Return the (x, y) coordinate for the center point of the cell that contains the specified text.  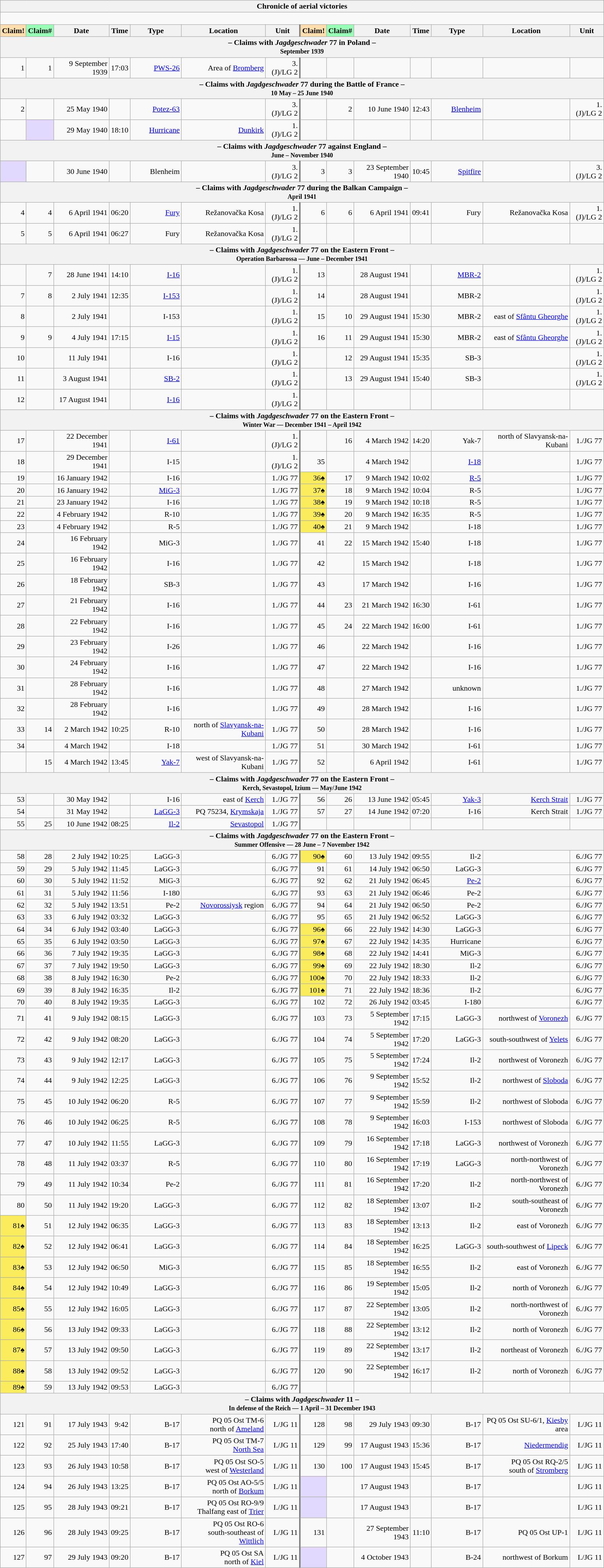
PQ 05 Ost TM-6 north of Ameland (224, 1425)
84♠ (13, 1288)
40♠ (313, 527)
09:25 (120, 1532)
18:30 (421, 966)
15:45 (421, 1466)
97 (40, 1557)
09:53 (120, 1387)
08:15 (120, 1018)
25 May 1940 (82, 109)
09:55 (421, 857)
17:19 (421, 1163)
17:03 (120, 68)
117 (313, 1309)
06:35 (120, 1226)
40 (40, 1002)
13:25 (120, 1486)
Niedermendig (526, 1445)
PQ 05 Ost SA north of Kiel (224, 1557)
23 September 1940 (382, 171)
123 (13, 1466)
89 (340, 1350)
12:17 (120, 1060)
13:12 (421, 1329)
PQ 05 Ost UP-1 (526, 1532)
east of Kerch (224, 799)
Area of Bromberg (224, 68)
08:20 (120, 1039)
14:20 (421, 441)
18:33 (421, 978)
39♠ (313, 514)
98 (340, 1425)
86 (340, 1288)
101♠ (313, 990)
Potez-63 (156, 109)
83 (340, 1226)
03:37 (120, 1163)
– Claims with Jagdgeschwader 11 –In defense of the Reich — 1 April – 31 December 1943 (302, 1404)
northwest of Borkum (526, 1557)
PWS-26 (156, 68)
12:43 (421, 109)
105 (313, 1060)
14 July 1942 (382, 869)
15:59 (421, 1102)
81 (340, 1184)
Novorossiysk region (224, 905)
14:41 (421, 953)
103 (313, 1018)
38 (40, 978)
25 July 1943 (82, 1445)
16:55 (421, 1267)
15:52 (421, 1081)
4 July 1941 (82, 337)
09:20 (120, 1557)
PQ 05 Ost RO-9/9Thalfang east of Trier (224, 1507)
06:25 (120, 1122)
– Claims with Jagdgeschwader 77 on the Eastern Front –Summer Offensive — 28 June – 7 November 1942 (302, 840)
Dunkirk (224, 130)
09:33 (120, 1329)
03:32 (120, 917)
17 July 1943 (82, 1425)
03:45 (421, 1002)
19:20 (120, 1205)
I-26 (156, 647)
13 June 1942 (382, 799)
110 (313, 1163)
13:45 (120, 762)
29 December 1941 (82, 461)
PQ 05 Ost SU-6/1, Kiesby area (526, 1425)
82 (340, 1205)
81♠ (13, 1226)
unknown (457, 688)
24 February 1942 (82, 667)
16:17 (421, 1370)
21 February 1942 (82, 605)
119 (313, 1350)
82♠ (13, 1246)
28 June 1941 (82, 275)
south-southwest of Lipeck (526, 1246)
11:10 (421, 1532)
121 (13, 1425)
west of Slavyansk-na-Kubani (224, 762)
17:24 (421, 1060)
29 May 1940 (82, 130)
26 July 1942 (382, 1002)
14 June 1942 (382, 811)
116 (313, 1288)
09:41 (421, 213)
36♠ (313, 478)
09:52 (120, 1370)
87 (340, 1309)
10:45 (421, 171)
36 (40, 953)
112 (313, 1205)
17 March 1942 (382, 584)
south-southwest of Yelets (526, 1039)
87♠ (13, 1350)
PQ 05 Ost TM-7North Sea (224, 1445)
13:51 (120, 905)
PQ 75234, Krymskaja (224, 811)
2 July 1942 (82, 857)
37♠ (313, 490)
06:27 (120, 233)
38♠ (313, 502)
88 (340, 1329)
84 (340, 1246)
14:10 (120, 275)
109 (313, 1143)
06:45 (421, 881)
89♠ (13, 1387)
– Claims with Jagdgeschwader 77 on the Eastern Front –Winter War — December 1941 – April 1942 (302, 420)
115 (313, 1267)
16:03 (421, 1122)
96♠ (313, 929)
Yak-3 (457, 799)
102 (313, 1002)
– Claims with Jagdgeschwader 77 on the Eastern Front –Kerch, Sevastopol, Izium — May/June 1942 (302, 783)
19 September 1942 (382, 1288)
13:05 (421, 1309)
12:35 (120, 296)
2 March 1942 (82, 730)
18:36 (421, 990)
south-southeast of Voronezh (526, 1205)
3 August 1941 (82, 378)
90 (340, 1370)
PQ 05 Ost RQ-2/5south of Stromberg (526, 1466)
17 August 1941 (82, 399)
– Claims with Jagdgeschwader 77 during the Balkan Campaign –April 1941 (302, 192)
10:49 (120, 1288)
128 (313, 1425)
10:58 (120, 1466)
Spitfire (457, 171)
10 June 1940 (382, 109)
18 February 1942 (82, 584)
PQ 05 Ost RO-6south-southeast of Wittlich (224, 1532)
27 March 1942 (382, 688)
4 October 1943 (382, 1557)
B-24 (457, 1557)
6 April 1942 (382, 762)
12:25 (120, 1081)
98♠ (313, 953)
118 (313, 1329)
111 (313, 1184)
16:25 (421, 1246)
16:05 (120, 1309)
9 September 1939 (82, 68)
09:50 (120, 1350)
09:21 (120, 1507)
11:52 (120, 881)
17:40 (120, 1445)
17:18 (421, 1143)
27 September 1943 (382, 1532)
99♠ (313, 966)
10:02 (421, 478)
120 (313, 1370)
126 (13, 1532)
85♠ (13, 1309)
03:40 (120, 929)
05:45 (421, 799)
PQ 05 Ost AO-5/5north of Borkum (224, 1486)
07:20 (421, 811)
19:50 (120, 966)
Chronicle of aerial victories (302, 6)
39 (40, 990)
125 (13, 1507)
122 (13, 1445)
SB-2 (156, 378)
31 May 1942 (82, 811)
PQ 05 Ost SO-5 west of Westerland (224, 1466)
– Claims with Jagdgeschwader 77 during the Battle of France –10 May – 25 June 1940 (302, 89)
11:45 (120, 869)
– Claims with Jagdgeschwader 77 against England –June – November 1940 (302, 150)
129 (313, 1445)
108 (313, 1122)
127 (13, 1557)
10 June 1942 (82, 824)
23 February 1942 (82, 647)
11:55 (120, 1143)
06:41 (120, 1246)
106 (313, 1081)
15:05 (421, 1288)
97♠ (313, 941)
86♠ (13, 1329)
104 (313, 1039)
10:18 (421, 502)
37 (40, 966)
30 May 1942 (82, 799)
16:00 (421, 626)
100 (340, 1466)
14:30 (421, 929)
13:13 (421, 1226)
18:10 (120, 130)
30 March 1942 (382, 746)
96 (40, 1532)
100♠ (313, 978)
99 (340, 1445)
30 June 1940 (82, 171)
113 (313, 1226)
83♠ (13, 1267)
124 (13, 1486)
Sevastopol (224, 824)
13:17 (421, 1350)
10:34 (120, 1184)
90♠ (313, 857)
– Claims with Jagdgeschwader 77 in Poland –September 1939 (302, 47)
11:56 (120, 893)
9:42 (120, 1425)
88♠ (13, 1370)
107 (313, 1102)
10:04 (421, 490)
22 December 1941 (82, 441)
northeast of Voronezh (526, 1350)
14:35 (421, 941)
06:52 (421, 917)
15:35 (421, 358)
03:50 (120, 941)
114 (313, 1246)
130 (313, 1466)
23 January 1942 (82, 502)
22 February 1942 (82, 626)
131 (313, 1532)
21 March 1942 (382, 605)
13:07 (421, 1205)
11 July 1941 (82, 358)
85 (340, 1267)
09:30 (421, 1425)
06:46 (421, 893)
15:36 (421, 1445)
– Claims with Jagdgeschwader 77 on the Eastern Front –Operation Barbarossa — June – December 1941 (302, 254)
08:25 (120, 824)
